Find where the given text appears and provide that cell's center as (x, y) coordinate. 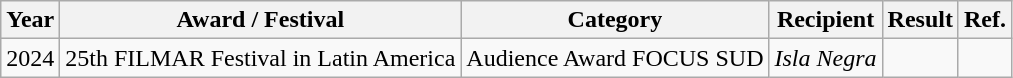
2024 (30, 58)
Year (30, 20)
Audience Award FOCUS SUD (615, 58)
Ref. (984, 20)
Isla Negra (826, 58)
25th FILMAR Festival in Latin America (260, 58)
Category (615, 20)
Recipient (826, 20)
Result (920, 20)
Award / Festival (260, 20)
